Scan for the cell matching the given text and deliver its (X, Y) coordinate at center. 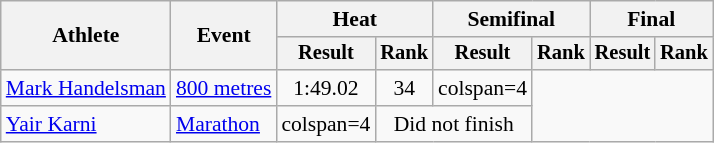
Athlete (86, 36)
Semifinal (512, 19)
Marathon (224, 124)
800 metres (224, 88)
Yair Karni (86, 124)
Mark Handelsman (86, 88)
34 (404, 88)
Event (224, 36)
1:49.02 (326, 88)
Final (652, 19)
Did not finish (454, 124)
Heat (354, 19)
